For the text-containing cell, return its midpoint in [x, y] coordinate format. 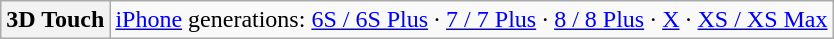
iPhone generations: 6S / 6S Plus · 7 / 7 Plus · 8 / 8 Plus · X · XS / XS Max [472, 20]
3D Touch [56, 20]
